Detect which cell encompasses the target text, then output its (x, y) center coordinate. 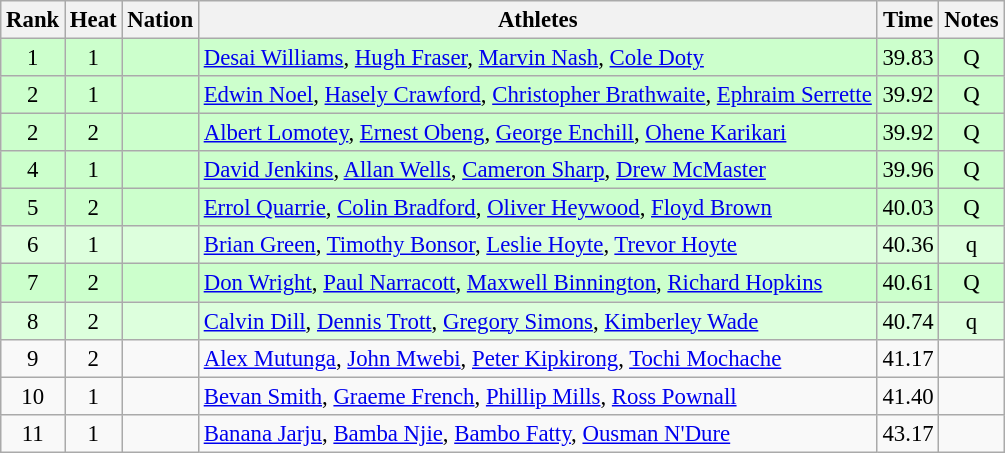
Don Wright, Paul Narracott, Maxwell Binnington, Richard Hopkins (538, 283)
9 (33, 358)
11 (33, 433)
Athletes (538, 20)
8 (33, 321)
40.36 (908, 245)
David Jenkins, Allan Wells, Cameron Sharp, Drew McMaster (538, 170)
40.61 (908, 283)
4 (33, 170)
40.03 (908, 208)
39.83 (908, 58)
Brian Green, Timothy Bonsor, Leslie Hoyte, Trevor Hoyte (538, 245)
41.40 (908, 396)
Bevan Smith, Graeme French, Phillip Mills, Ross Pownall (538, 396)
Desai Williams, Hugh Fraser, Marvin Nash, Cole Doty (538, 58)
Edwin Noel, Hasely Crawford, Christopher Brathwaite, Ephraim Serrette (538, 95)
40.74 (908, 321)
10 (33, 396)
6 (33, 245)
39.96 (908, 170)
Calvin Dill, Dennis Trott, Gregory Simons, Kimberley Wade (538, 321)
Notes (972, 20)
Nation (160, 20)
Banana Jarju, Bamba Njie, Bambo Fatty, Ousman N'Dure (538, 433)
41.17 (908, 358)
Time (908, 20)
Albert Lomotey, Ernest Obeng, George Enchill, Ohene Karikari (538, 133)
Heat (94, 20)
5 (33, 208)
Alex Mutunga, John Mwebi, Peter Kipkirong, Tochi Mochache (538, 358)
43.17 (908, 433)
Errol Quarrie, Colin Bradford, Oliver Heywood, Floyd Brown (538, 208)
Rank (33, 20)
7 (33, 283)
